Output the [x, y] coordinate of the center of the cell containing the given text.  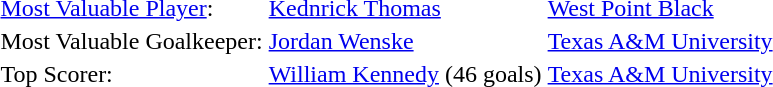
Jordan Wenske [405, 41]
